Return the (x, y) coordinate for the center point of the cell that contains the specified text.  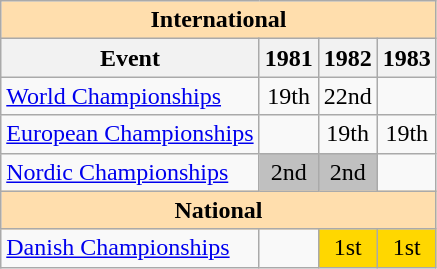
National (219, 210)
European Championships (130, 134)
1981 (288, 58)
International (219, 20)
Danish Championships (130, 248)
1983 (406, 58)
Event (130, 58)
1982 (348, 58)
World Championships (130, 96)
22nd (348, 96)
Nordic Championships (130, 172)
